Provide the [X, Y] coordinate of the cell's center where the given text is located.  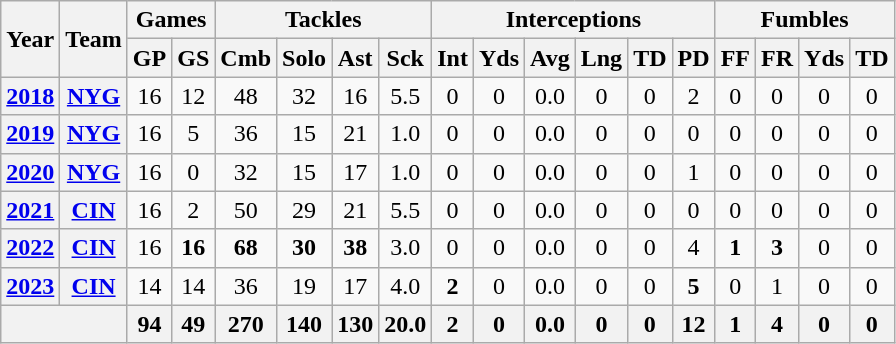
19 [304, 286]
Avg [550, 58]
Sck [406, 58]
4.0 [406, 286]
Team [94, 39]
3 [776, 248]
Games [170, 20]
2022 [30, 248]
270 [246, 324]
3.0 [406, 248]
Solo [304, 58]
GS [194, 58]
Int [453, 58]
Cmb [246, 58]
Fumbles [804, 20]
20.0 [406, 324]
Interceptions [574, 20]
50 [246, 210]
2019 [30, 134]
49 [194, 324]
94 [149, 324]
Ast [356, 58]
FF [735, 58]
2020 [30, 172]
Year [30, 39]
2023 [30, 286]
29 [304, 210]
FR [776, 58]
140 [304, 324]
130 [356, 324]
68 [246, 248]
Tackles [324, 20]
38 [356, 248]
Lng [601, 58]
PD [694, 58]
GP [149, 58]
30 [304, 248]
2021 [30, 210]
48 [246, 96]
2018 [30, 96]
